Determine the (x, y) coordinate at the center of the cell enclosing the given text.  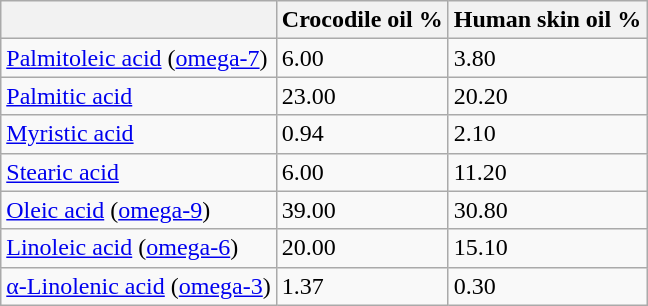
23.00 (362, 96)
Human skin oil % (547, 20)
Palmitic acid (139, 96)
0.30 (547, 286)
20.00 (362, 248)
2.10 (547, 134)
11.20 (547, 172)
Palmitoleic acid (omega-7) (139, 58)
30.80 (547, 210)
Oleic acid (omega-9) (139, 210)
Myristic acid (139, 134)
39.00 (362, 210)
α-Linolenic acid (omega-3) (139, 286)
15.10 (547, 248)
Stearic acid (139, 172)
0.94 (362, 134)
Linoleic acid (omega-6) (139, 248)
3.80 (547, 58)
1.37 (362, 286)
Crocodile oil % (362, 20)
20.20 (547, 96)
